Find where the given text appears and provide that cell's center as [X, Y] coordinate. 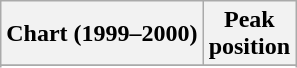
Chart (1999–2000) [102, 34]
Peakposition [249, 34]
